For the text-containing cell, return its midpoint in [X, Y] coordinate format. 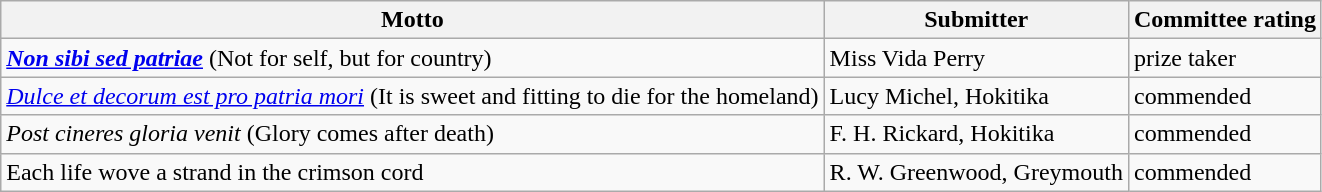
Non sibi sed patriae (Not for self, but for country) [412, 58]
prize taker [1224, 58]
Each life wove a strand in the crimson cord [412, 172]
Motto [412, 20]
R. W. Greenwood, Greymouth [976, 172]
Committee rating [1224, 20]
Submitter [976, 20]
Miss Vida Perry [976, 58]
Lucy Michel, Hokitika [976, 96]
Post cineres gloria venit (Glory comes after death) [412, 134]
F. H. Rickard, Hokitika [976, 134]
Dulce et decorum est pro patria mori (It is sweet and fitting to die for the homeland) [412, 96]
